Capture the cell that displays the provided text and extract its [x, y] central coordinate. 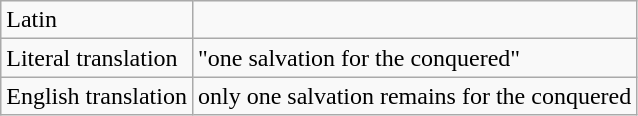
English translation [97, 96]
Literal translation [97, 58]
Latin [97, 20]
only one salvation remains for the conquered [414, 96]
"one salvation for the conquered" [414, 58]
